Identify which cell holds the provided text, then report its [X, Y] central coordinate. 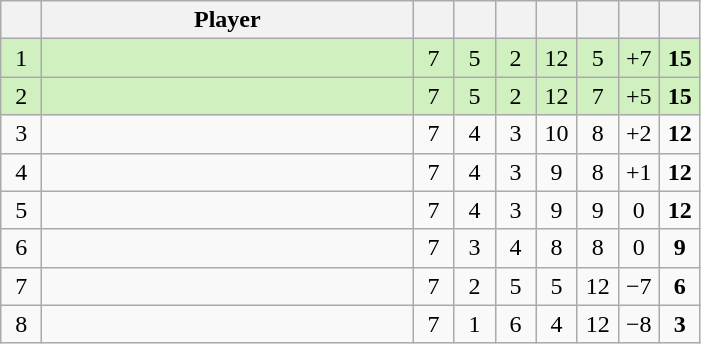
Player [228, 20]
−8 [638, 324]
+1 [638, 172]
−7 [638, 286]
+7 [638, 58]
+2 [638, 134]
+5 [638, 96]
10 [556, 134]
